Return (x, y) of the center of cell containing provided text 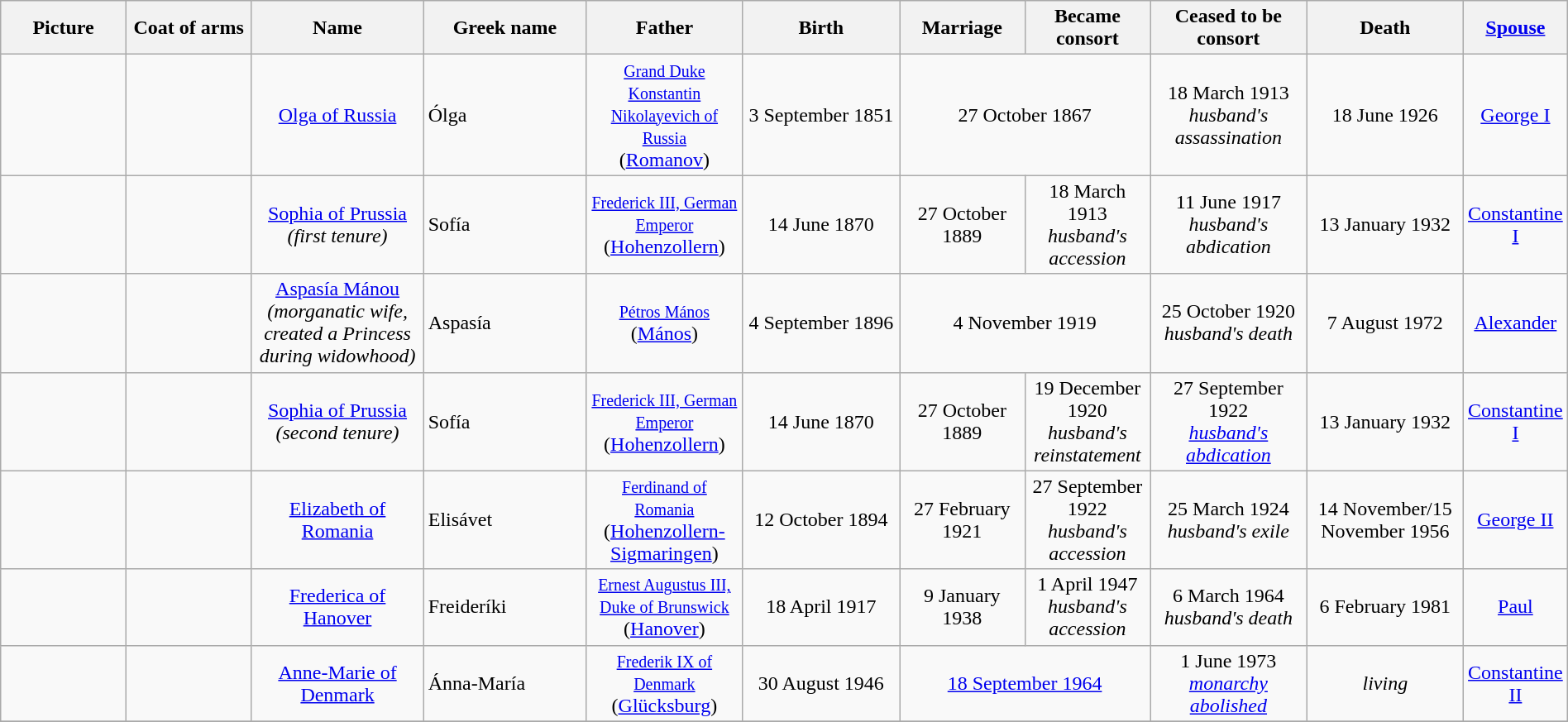
Ernest Augustus III, Duke of Brunswick (Hanover) (665, 607)
Alexander (1516, 323)
18 June 1926 (1384, 115)
Ólga (504, 115)
4 November 1919 (1025, 323)
Elisávet (504, 519)
Death (1384, 28)
Grand Duke Konstantin Nikolayevich of Russia (Romanov) (665, 115)
14 November/15 November 1956 (1384, 519)
Freideríki (504, 607)
Sophia of Prussia(second tenure) (337, 422)
Aspasía Mánou(morganatic wife, created a Princess during widowhood) (337, 323)
27 September 1922husband's abdication (1229, 422)
Frederica of Hanover (337, 607)
11 June 1917husband's abdication (1229, 225)
30 August 1946 (820, 683)
Elizabeth of Romania (337, 519)
18 March 1913husband's accession (1088, 225)
1 April 1947husband's accession (1088, 607)
living (1384, 683)
27 September 1922husband's accession (1088, 519)
12 October 1894 (820, 519)
25 October 1920husband's death (1229, 323)
6 February 1981 (1384, 607)
3 September 1851 (820, 115)
George I (1516, 115)
Father (665, 28)
Spouse (1516, 28)
1 June 1973monarchy abolished (1229, 683)
Aspasía (504, 323)
Ferdinand of Romania (Hohenzollern-Sigmaringen) (665, 519)
Ánna-María (504, 683)
7 August 1972 (1384, 323)
Paul (1516, 607)
Anne-Marie of Denmark (337, 683)
Coat of arms (189, 28)
4 September 1896 (820, 323)
18 April 1917 (820, 607)
Birth (820, 28)
Picture (64, 28)
27 February 1921 (963, 519)
George II (1516, 519)
Ceased to be consort (1229, 28)
27 October 1867 (1025, 115)
25 March 1924husband's exile (1229, 519)
Name (337, 28)
Olga of Russia (337, 115)
6 March 1964husband's death (1229, 607)
19 December 1920husband's reinstatement (1088, 422)
Constantine II (1516, 683)
Marriage (963, 28)
Became consort (1088, 28)
Sophia of Prussia(first tenure) (337, 225)
18 September 1964 (1025, 683)
Greek name (504, 28)
Frederik IX of Denmark (Glücksburg) (665, 683)
18 March 1913husband's assassination (1229, 115)
Pétros Mános (Mános) (665, 323)
9 January 1938 (963, 607)
